Determine the [X, Y] coordinate at the center of the cell enclosing the given text.  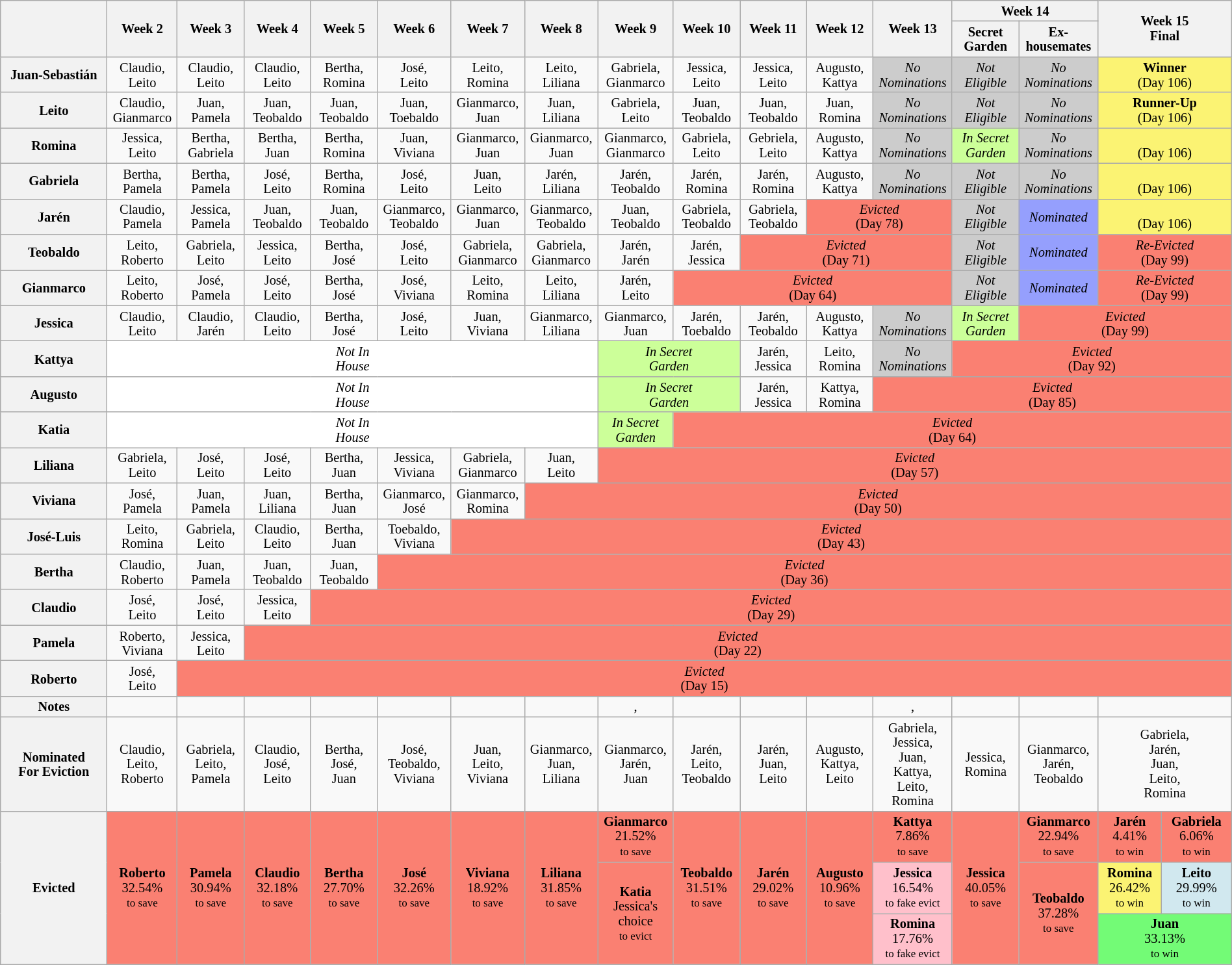
Evicted(Day 99) [1125, 324]
Gianmarco,José [415, 500]
Augusto [54, 394]
Romina26.42%to win [1130, 888]
Evicted(Day 50) [878, 500]
Gebriela,Leito [773, 146]
Evicted(Day 15) [704, 678]
Jarén,Leito [635, 287]
Gianmarco [54, 287]
Claudio,Roberto [142, 572]
Claudio32.18%to save [278, 888]
Evicted(Day 43) [841, 537]
José,Teobaldo,Viviana [415, 764]
Bertha,José,Juan [344, 764]
Week 15Final [1165, 29]
NominatedFor Eviction [54, 764]
Week 11 [773, 29]
Teobaldo [54, 252]
Roberto32.54%to save [142, 888]
Gianmarco,Jarén,Teobaldo [1059, 764]
Claudio [54, 607]
Evicted [54, 888]
Week 2 [142, 29]
Gabriela,Jessica,Juan,Kattya,Leito,Romina [913, 764]
Week 13 [913, 29]
Evicted(Day 22) [738, 643]
Juan-Sebastián [54, 74]
Week 6 [415, 29]
Teobaldo31.51%to save [707, 888]
Juan,Romina [840, 110]
Juan33.13%to win [1165, 938]
Romina17.76%to fake evict [913, 938]
Juan,Leito,Viviana [487, 764]
Secret Garden [985, 39]
Jarén29.02%to save [773, 888]
Bertha27.70%to save [344, 888]
Pamela [54, 643]
Pamela30.94%to save [211, 888]
Gianmarco22.94%to save [1059, 837]
Jarén,Liliana [561, 181]
Jessica,Romina [985, 764]
Augusto,Kattya,Leito [840, 764]
Liliana31.85%to save [561, 888]
Roberto,Viviana [142, 643]
Evicted(Day 85) [1053, 394]
Week 10 [707, 29]
Evicted(Day 36) [804, 572]
Runner-Up(Day 106) [1165, 110]
Liliana [54, 465]
Gabriela,Jarén,Juan,Leito,Romina [1165, 764]
José,Viviana [415, 287]
Ex-housemates [1059, 39]
Juan,Toebaldo [415, 110]
Teobaldo37.28%to save [1059, 912]
Jarén [54, 217]
Week 7 [487, 29]
Gianmarco,Romina [487, 500]
Jessica,Pamela [211, 217]
Augusto10.96%to save [840, 888]
Bertha [54, 572]
Gabriela [54, 181]
Jarén,Jarén [635, 252]
Jessica40.05%to save [985, 888]
Jarén,Juan,Leito [773, 764]
Jessica [54, 324]
Jarén,Toebaldo [707, 324]
Claudio,Jarén [211, 324]
Gabriela6.06%to win [1196, 837]
José32.26%to save [415, 888]
Evicted(Day 92) [1092, 359]
Week 12 [840, 29]
Winner(Day 106) [1165, 74]
Roberto [54, 678]
Gianmarco,Gianmarco [635, 146]
Romina [54, 146]
Evicted(Day 57) [915, 465]
Gianmarco,Jarén,Juan [635, 764]
Gianmarco,Liliana [561, 324]
Claudio,José,Leito [278, 764]
Bertha,Gabriela [211, 146]
Claudio,Pamela [142, 217]
Toebaldo,Viviana [415, 537]
Gianmarco21.52%to save [635, 837]
Gianmarco,Juan,Liliana [561, 764]
Leito29.99%to win [1196, 888]
Week 4 [278, 29]
Week 5 [344, 29]
KatiaJessica's choiceto evict [635, 912]
Claudio,Gianmarco [142, 110]
Notes [54, 706]
Evicted(Day 29) [771, 607]
Kattya [54, 359]
Claudio,Leito,Roberto [142, 764]
Jessica,Viviana [415, 465]
Week 8 [561, 29]
Week 9 [635, 29]
Katia [54, 430]
José-Luis [54, 537]
Gabriela,Leito,Pamela [211, 764]
Viviana [54, 500]
Jessica16.54%to fake evict [913, 888]
Kattya,Romina [840, 394]
Week 14 [1025, 10]
Week 3 [211, 29]
Jarén4.41%to win [1130, 837]
Jarén,Leito,Teobaldo [707, 764]
Kattya7.86%to save [913, 837]
Leito [54, 110]
Evicted(Day 71) [846, 252]
Evicted(Day 78) [879, 217]
Viviana18.92%to save [487, 888]
